Find where the given text appears and provide that cell's center as (x, y) coordinate. 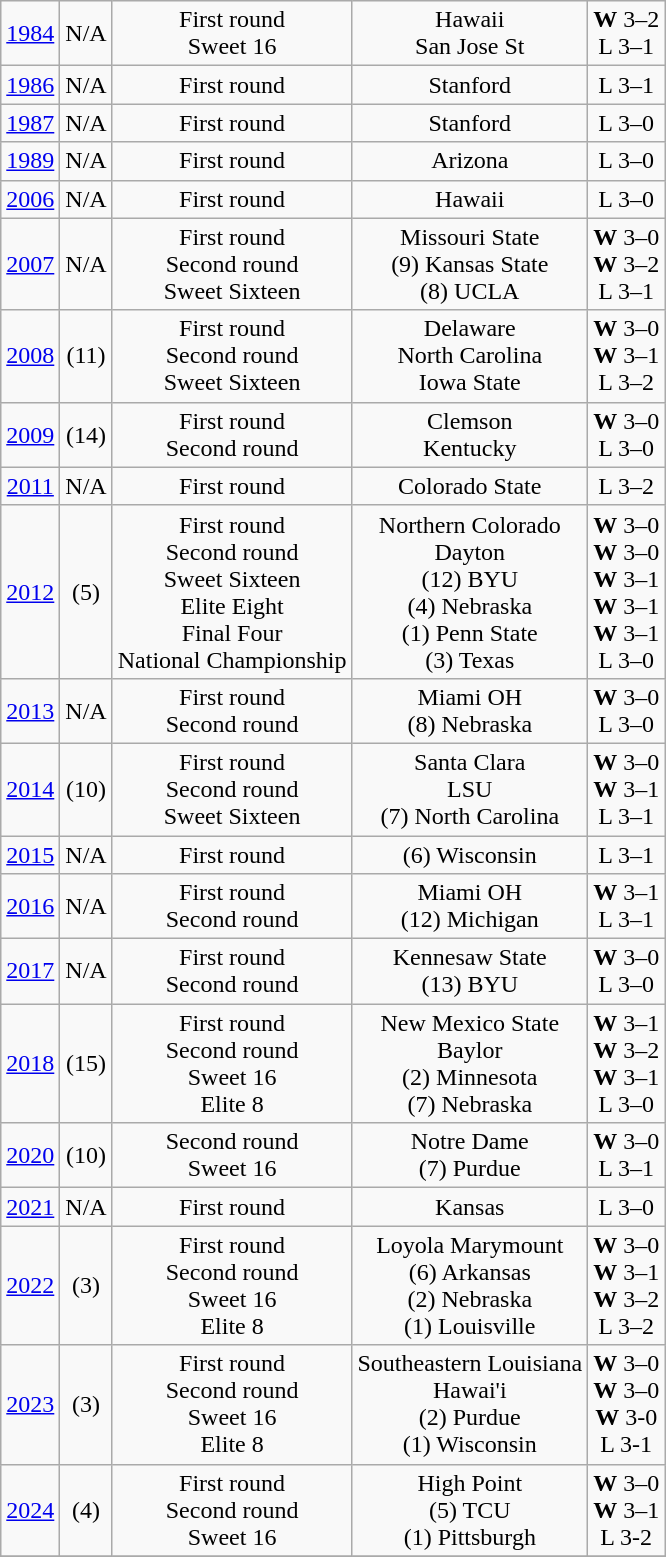
First round Second round Sweet 16 (232, 1510)
2011 (30, 486)
Santa Clara LSU (7) North Carolina (470, 789)
W 3–0 W 3–1 W 3–2 L 3–2 (626, 1286)
(15) (86, 1064)
High Point (5) TCU (1) Pittsburgh (470, 1510)
W 3–0 W 3–1 L 3–2 (626, 356)
2013 (30, 710)
2021 (30, 1207)
2017 (30, 972)
First round Second round Sweet SixteenElite EightFinal Four National Championship (232, 592)
New Mexico State Baylor (2) Minnesota (7) Nebraska (470, 1064)
W 3–0 W 3–1 L 3-2 (626, 1510)
2022 (30, 1286)
2015 (30, 855)
First roundSweet 16 (232, 34)
W 3–0W 3–2L 3–1 (626, 264)
2024 (30, 1510)
W 3–2 L 3–1 (626, 34)
(14) (86, 434)
W 3–0 W 3–0 W 3-0 L 3-1 (626, 1404)
W 3–0 W 3–0W 3–1W 3–1 W 3–1 L 3–0 (626, 592)
2008 (30, 356)
1989 (30, 161)
Notre Dame (7) Purdue (470, 1156)
(6) Wisconsin (470, 855)
2006 (30, 199)
Colorado State (470, 486)
2016 (30, 906)
2014 (30, 789)
Hawaii (470, 199)
2009 (30, 434)
2007 (30, 264)
Missouri State (9) Kansas State (8) UCLA (470, 264)
Northern Colorado Dayton (12) BYU (4) Nebraska (1) Penn State (3) Texas (470, 592)
HawaiiSan Jose St (470, 34)
Kennesaw State (13) BYU (470, 972)
1986 (30, 85)
Miami OH (12) Michigan (470, 906)
(11) (86, 356)
2012 (30, 592)
Kansas (470, 1207)
1984 (30, 34)
Miami OH (8) Nebraska (470, 710)
Delaware North Carolina Iowa State (470, 356)
Southeastern Louisiana Hawai'i (2) Purdue (1) Wisconsin (470, 1404)
Arizona (470, 161)
2023 (30, 1404)
Second round Sweet 16 (232, 1156)
(5) (86, 592)
W 3–1 L 3–1 (626, 906)
Clemson Kentucky (470, 434)
1987 (30, 123)
2020 (30, 1156)
W 3–0 L 3–1 (626, 1156)
L 3–2 (626, 486)
W 3–1 W 3–2 W 3–1 L 3–0 (626, 1064)
(4) (86, 1510)
W 3–0 W 3–1 L 3–1 (626, 789)
Loyola Marymount (6) Arkansas (2) Nebraska (1) Louisville (470, 1286)
2018 (30, 1064)
